From the cell containing the given text, extract its center point as (X, Y) coordinate. 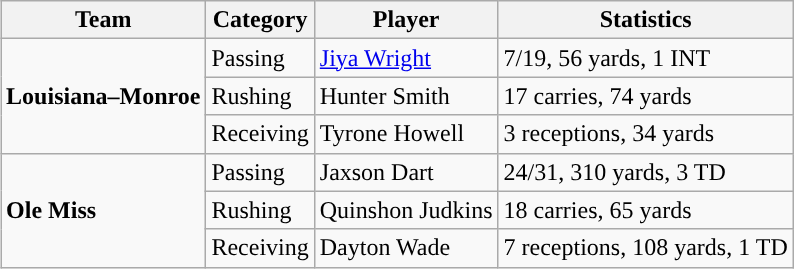
Player (406, 20)
7 receptions, 108 yards, 1 TD (646, 248)
3 receptions, 34 yards (646, 134)
Hunter Smith (406, 96)
Statistics (646, 20)
Louisiana–Monroe (104, 96)
Jaxson Dart (406, 172)
18 carries, 65 yards (646, 210)
Team (104, 20)
Quinshon Judkins (406, 210)
Ole Miss (104, 210)
Category (260, 20)
Jiya Wright (406, 58)
Tyrone Howell (406, 134)
17 carries, 74 yards (646, 96)
7/19, 56 yards, 1 INT (646, 58)
24/31, 310 yards, 3 TD (646, 172)
Dayton Wade (406, 248)
